From the cell containing the given text, extract its center point as [x, y] coordinate. 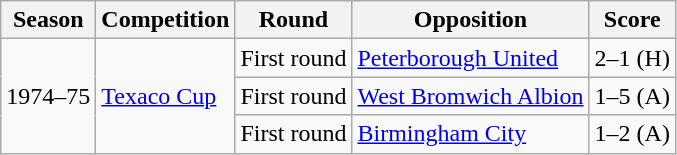
1–5 (A) [632, 96]
Peterborough United [470, 58]
Texaco Cup [166, 96]
Round [294, 20]
West Bromwich Albion [470, 96]
Opposition [470, 20]
1–2 (A) [632, 134]
Competition [166, 20]
2–1 (H) [632, 58]
Season [48, 20]
1974–75 [48, 96]
Birmingham City [470, 134]
Score [632, 20]
